Find where the given text appears and provide that cell's center as [X, Y] coordinate. 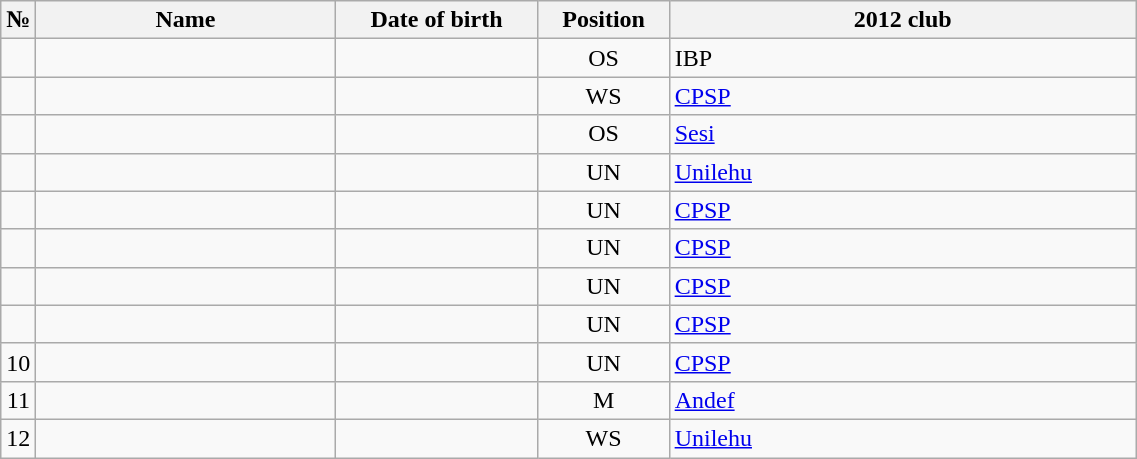
Andef [902, 400]
12 [18, 438]
10 [18, 362]
Date of birth [436, 20]
2012 club [902, 20]
№ [18, 20]
Position [604, 20]
11 [18, 400]
Name [186, 20]
IBP [902, 58]
Sesi [902, 134]
M [604, 400]
